Output the [X, Y] coordinate of the center of the cell containing the given text.  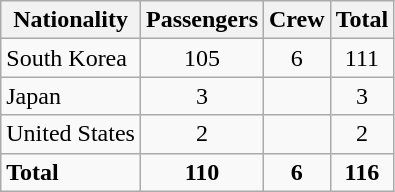
Crew [298, 20]
South Korea [71, 58]
Japan [71, 96]
111 [362, 58]
110 [202, 172]
Passengers [202, 20]
105 [202, 58]
116 [362, 172]
Nationality [71, 20]
United States [71, 134]
